Search for the cell housing the specified text and yield its (X, Y) center coordinate. 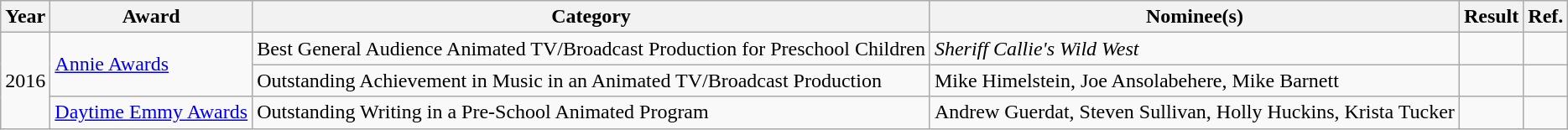
Outstanding Writing in a Pre-School Animated Program (591, 112)
Award (151, 17)
Sheriff Callie's Wild West (1195, 49)
Nominee(s) (1195, 17)
Annie Awards (151, 65)
Daytime Emmy Awards (151, 112)
Andrew Guerdat, Steven Sullivan, Holly Huckins, Krista Tucker (1195, 112)
Ref. (1545, 17)
Category (591, 17)
Year (25, 17)
Result (1491, 17)
Best General Audience Animated TV/Broadcast Production for Preschool Children (591, 49)
Mike Himelstein, Joe Ansolabehere, Mike Barnett (1195, 81)
2016 (25, 81)
Outstanding Achievement in Music in an Animated TV/Broadcast Production (591, 81)
